Return (x, y) of the center of cell containing provided text 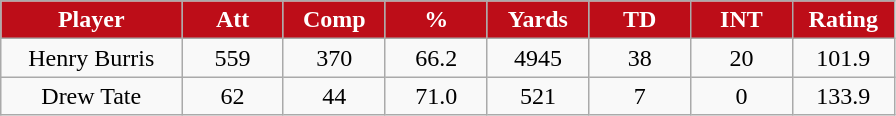
370 (334, 58)
Henry Burris (92, 58)
66.2 (436, 58)
38 (640, 58)
71.0 (436, 96)
Yards (538, 20)
521 (538, 96)
0 (742, 96)
TD (640, 20)
Drew Tate (92, 96)
INT (742, 20)
Comp (334, 20)
62 (233, 96)
Rating (843, 20)
Player (92, 20)
101.9 (843, 58)
20 (742, 58)
% (436, 20)
4945 (538, 58)
Att (233, 20)
7 (640, 96)
44 (334, 96)
559 (233, 58)
133.9 (843, 96)
